From the cell containing the given text, extract its center point as [x, y] coordinate. 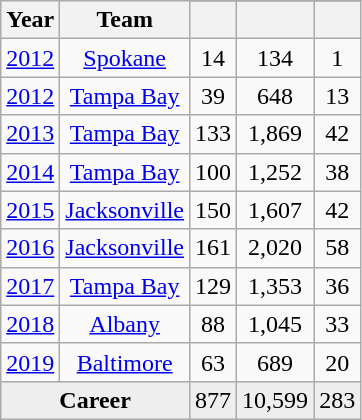
2013 [30, 134]
10,599 [276, 400]
129 [214, 286]
20 [338, 362]
1,607 [276, 210]
2016 [30, 248]
88 [214, 324]
1,353 [276, 286]
877 [214, 400]
36 [338, 286]
648 [276, 96]
1 [338, 58]
Year [30, 20]
689 [276, 362]
161 [214, 248]
38 [338, 172]
Baltimore [125, 362]
13 [338, 96]
1,045 [276, 324]
1,252 [276, 172]
150 [214, 210]
133 [214, 134]
39 [214, 96]
283 [338, 400]
2,020 [276, 248]
1,869 [276, 134]
58 [338, 248]
Career [96, 400]
Albany [125, 324]
2014 [30, 172]
2018 [30, 324]
2015 [30, 210]
Team [125, 20]
14 [214, 58]
Spokane [125, 58]
33 [338, 324]
134 [276, 58]
2017 [30, 286]
63 [214, 362]
2019 [30, 362]
100 [214, 172]
